Return (X, Y) of the center of cell containing provided text 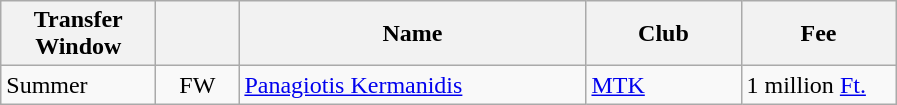
FW (198, 85)
Name (412, 34)
Panagiotis Kermanidis (412, 85)
Fee (818, 34)
MTK (664, 85)
1 million Ft. (818, 85)
Club (664, 34)
Summer (78, 85)
Transfer Window (78, 34)
